Provide the [X, Y] coordinate of the cell's center where the given text is located.  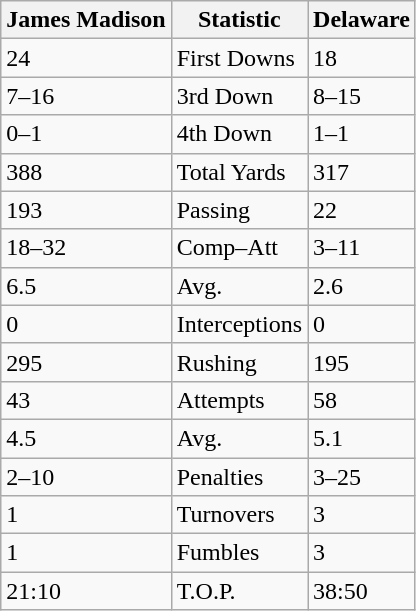
Interceptions [239, 324]
3–11 [362, 248]
8–15 [362, 96]
4.5 [86, 438]
Turnovers [239, 515]
0–1 [86, 134]
18–32 [86, 248]
7–16 [86, 96]
Fumbles [239, 553]
Rushing [239, 362]
Delaware [362, 20]
21:10 [86, 591]
2.6 [362, 286]
38:50 [362, 591]
22 [362, 210]
3rd Down [239, 96]
58 [362, 400]
Attempts [239, 400]
18 [362, 58]
43 [86, 400]
Penalties [239, 477]
195 [362, 362]
5.1 [362, 438]
2–10 [86, 477]
T.O.P. [239, 591]
Comp–Att [239, 248]
3–25 [362, 477]
James Madison [86, 20]
295 [86, 362]
Passing [239, 210]
Total Yards [239, 172]
317 [362, 172]
6.5 [86, 286]
193 [86, 210]
388 [86, 172]
1–1 [362, 134]
Statistic [239, 20]
24 [86, 58]
4th Down [239, 134]
First Downs [239, 58]
